Pinpoint the cell where the given text exists, returning its [x, y] midpoint coordinate. 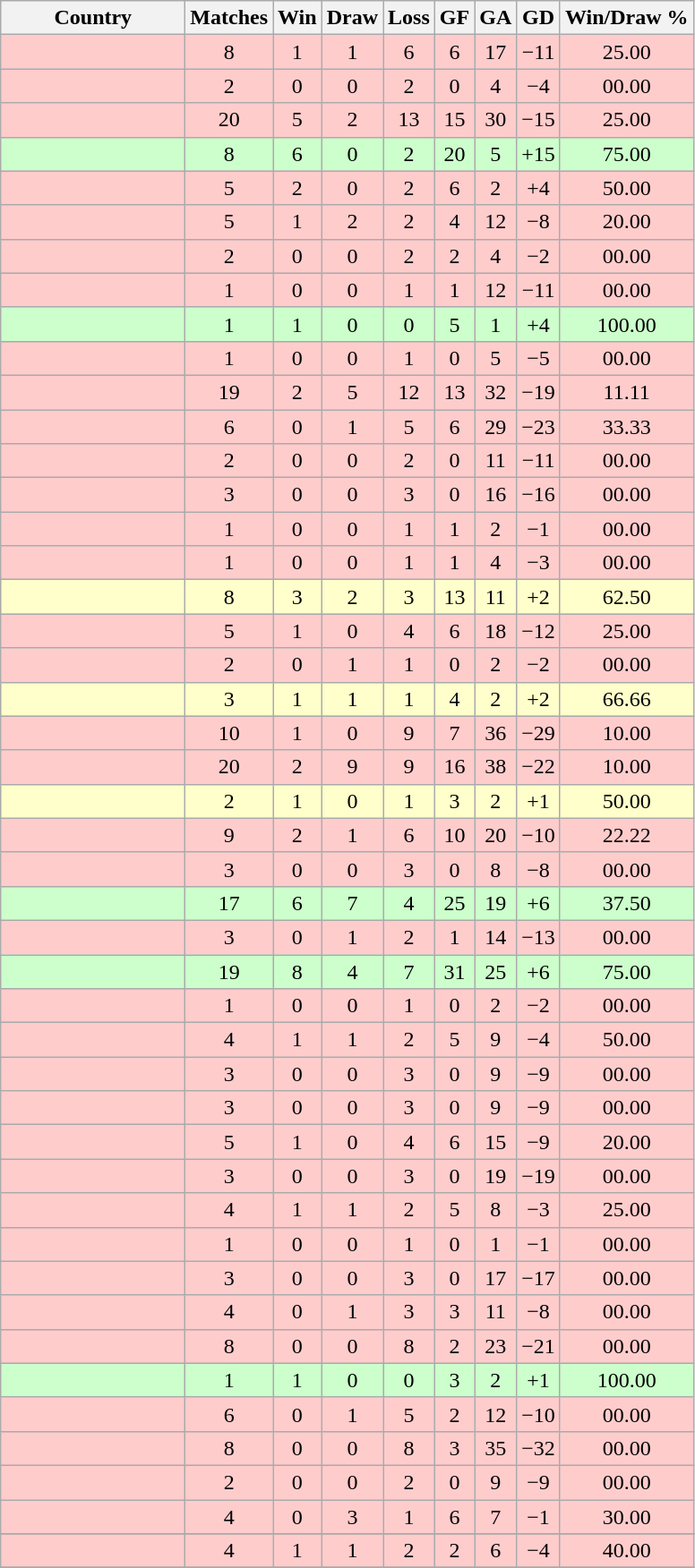
−12 [539, 631]
40.00 [627, 1551]
−17 [539, 1278]
32 [496, 392]
−16 [539, 495]
22.22 [627, 835]
14 [496, 937]
35 [496, 1448]
−32 [539, 1448]
62.50 [627, 597]
−22 [539, 767]
33.33 [627, 427]
GD [539, 18]
36 [496, 733]
31 [454, 971]
30 [496, 120]
−21 [539, 1346]
38 [496, 767]
66.66 [627, 699]
−13 [539, 937]
+15 [539, 154]
30.00 [627, 1517]
Draw [352, 18]
23 [496, 1346]
GF [454, 18]
GA [496, 18]
29 [496, 427]
37.50 [627, 903]
−15 [539, 120]
−5 [539, 358]
Matches [229, 18]
11.11 [627, 392]
Loss [409, 18]
Country [93, 18]
−29 [539, 733]
Win/Draw % [627, 18]
−23 [539, 427]
18 [496, 631]
Win [297, 18]
